From the cell containing the given text, extract its center point as (X, Y) coordinate. 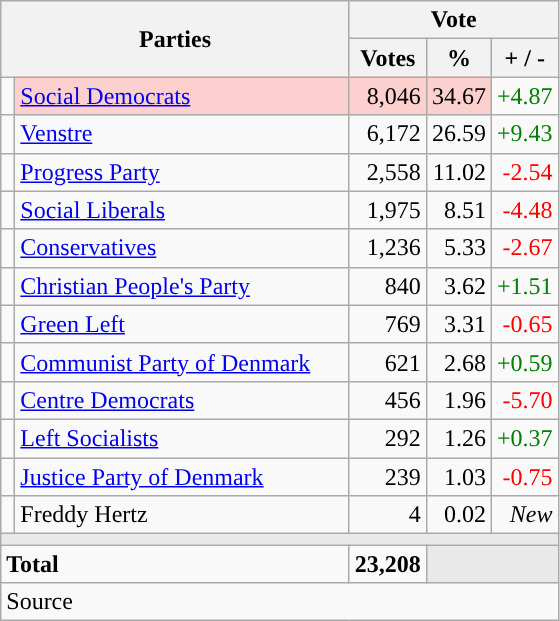
4 (388, 515)
3.31 (458, 324)
5.33 (458, 248)
11.02 (458, 172)
+0.37 (524, 438)
% (458, 58)
+9.43 (524, 134)
Green Left (182, 324)
292 (388, 438)
1.03 (458, 477)
1,975 (388, 210)
-0.75 (524, 477)
Progress Party (182, 172)
Source (280, 602)
-2.67 (524, 248)
34.67 (458, 96)
-5.70 (524, 400)
+4.87 (524, 96)
Venstre (182, 134)
Social Democrats (182, 96)
Social Liberals (182, 210)
840 (388, 286)
1.26 (458, 438)
456 (388, 400)
New (524, 515)
-0.65 (524, 324)
Votes (388, 58)
Vote (454, 20)
621 (388, 362)
Justice Party of Denmark (182, 477)
Conservatives (182, 248)
6,172 (388, 134)
1.96 (458, 400)
Total (176, 564)
3.62 (458, 286)
26.59 (458, 134)
+ / - (524, 58)
-2.54 (524, 172)
+1.51 (524, 286)
Centre Democrats (182, 400)
769 (388, 324)
2,558 (388, 172)
8,046 (388, 96)
Freddy Hertz (182, 515)
0.02 (458, 515)
Communist Party of Denmark (182, 362)
+0.59 (524, 362)
1,236 (388, 248)
Christian People's Party (182, 286)
8.51 (458, 210)
2.68 (458, 362)
Parties (176, 39)
23,208 (388, 564)
Left Socialists (182, 438)
239 (388, 477)
-4.48 (524, 210)
